Scan for the cell matching the given text and deliver its (X, Y) coordinate at center. 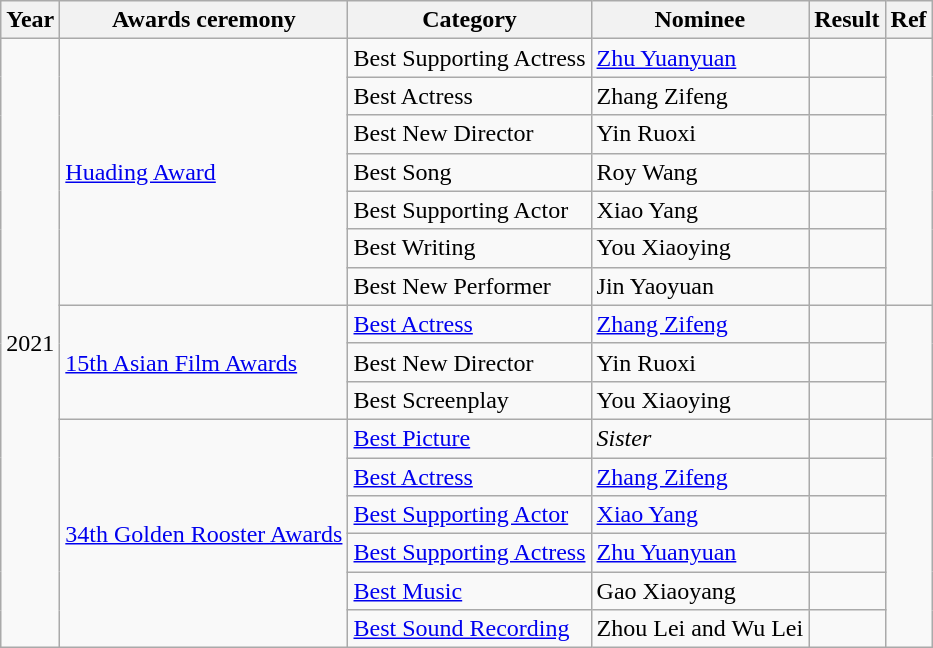
Awards ceremony (204, 20)
Roy Wang (700, 172)
Nominee (700, 20)
Sister (700, 438)
Best New Performer (470, 286)
Year (30, 20)
Result (847, 20)
Zhou Lei and Wu Lei (700, 629)
Best Song (470, 172)
Ref (908, 20)
Gao Xiaoyang (700, 591)
Best Picture (470, 438)
15th Asian Film Awards (204, 362)
Best Writing (470, 248)
Best Sound Recording (470, 629)
Best Screenplay (470, 400)
34th Golden Rooster Awards (204, 533)
Huading Award (204, 172)
Jin Yaoyuan (700, 286)
Category (470, 20)
Best Music (470, 591)
2021 (30, 344)
